Locate the cell with the specified text and output its [x, y] center coordinate. 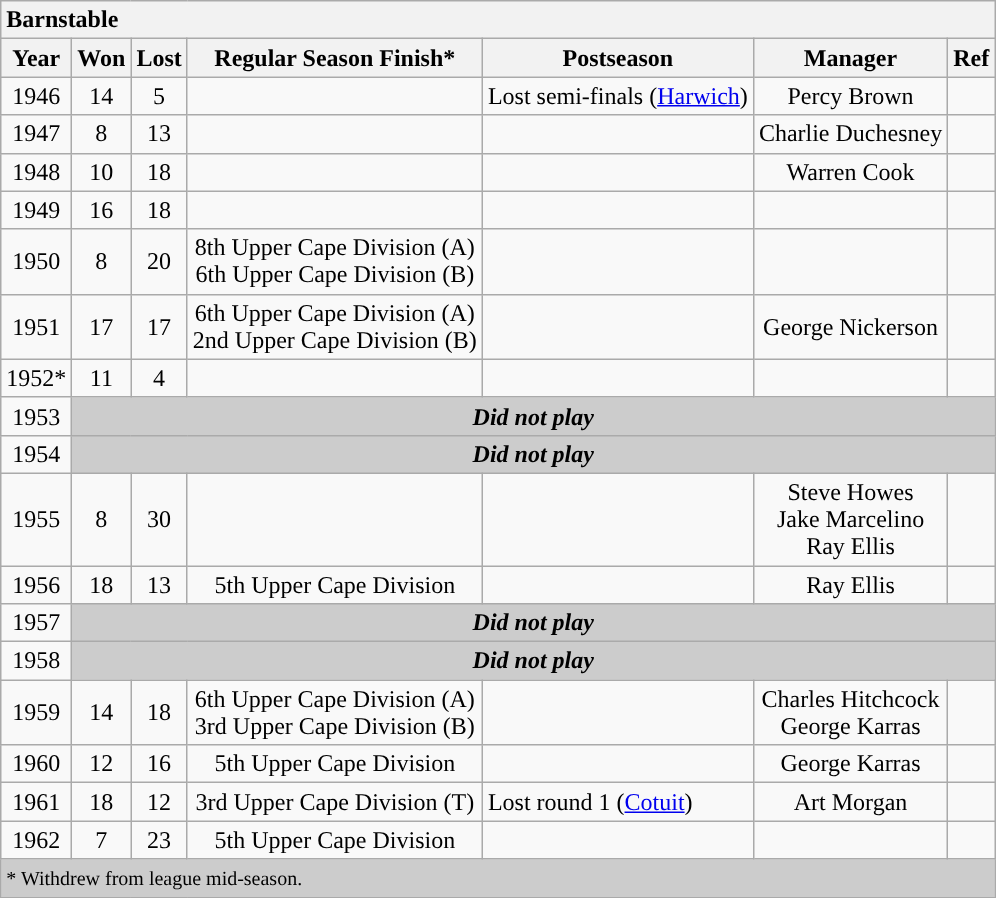
10 [102, 172]
11 [102, 378]
1948 [36, 172]
1959 [36, 712]
1960 [36, 764]
20 [159, 262]
Barnstable [498, 20]
1962 [36, 840]
5 [159, 96]
23 [159, 840]
6th Upper Cape Division (A)2nd Upper Cape Division (B) [334, 326]
* Withdrew from league mid-season. [498, 878]
Manager [850, 58]
1957 [36, 623]
Won [102, 58]
Ray Ellis [850, 585]
1961 [36, 802]
Art Morgan [850, 802]
Warren Cook [850, 172]
1950 [36, 262]
Percy Brown [850, 96]
1949 [36, 210]
George Karras [850, 764]
Charlie Duchesney [850, 134]
Ref [972, 58]
Year [36, 58]
3rd Upper Cape Division (T) [334, 802]
1955 [36, 519]
1946 [36, 96]
Lost round 1 (Cotuit) [618, 802]
7 [102, 840]
1954 [36, 454]
1956 [36, 585]
4 [159, 378]
Steve HowesJake MarcelinoRay Ellis [850, 519]
8th Upper Cape Division (A)6th Upper Cape Division (B) [334, 262]
Lost [159, 58]
Regular Season Finish* [334, 58]
Postseason [618, 58]
1947 [36, 134]
1958 [36, 661]
1952* [36, 378]
30 [159, 519]
6th Upper Cape Division (A)3rd Upper Cape Division (B) [334, 712]
1953 [36, 416]
George Nickerson [850, 326]
1951 [36, 326]
Lost semi-finals (Harwich) [618, 96]
Charles HitchcockGeorge Karras [850, 712]
